Detect which cell encompasses the target text, then output its [x, y] center coordinate. 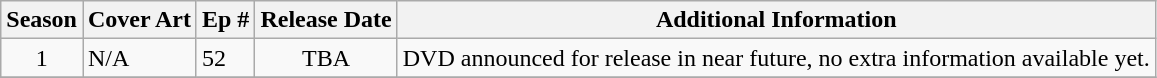
TBA [326, 58]
Cover Art [139, 20]
Season [42, 20]
Release Date [326, 20]
Additional Information [776, 20]
Ep # [225, 20]
N/A [139, 58]
1 [42, 58]
DVD announced for release in near future, no extra information available yet. [776, 58]
52 [225, 58]
